Search for the cell housing the specified text and yield its (x, y) center coordinate. 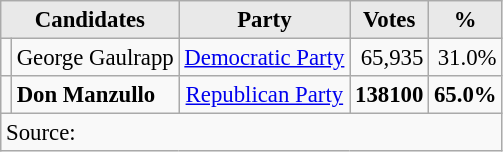
138100 (390, 95)
George Gaulrapp (95, 58)
Republican Party (264, 95)
Source: (252, 133)
65.0% (466, 95)
31.0% (466, 58)
Democratic Party (264, 58)
65,935 (390, 58)
Votes (390, 20)
Candidates (90, 20)
Party (264, 20)
% (466, 20)
Don Manzullo (95, 95)
